For the text-containing cell, return its midpoint in (X, Y) coordinate format. 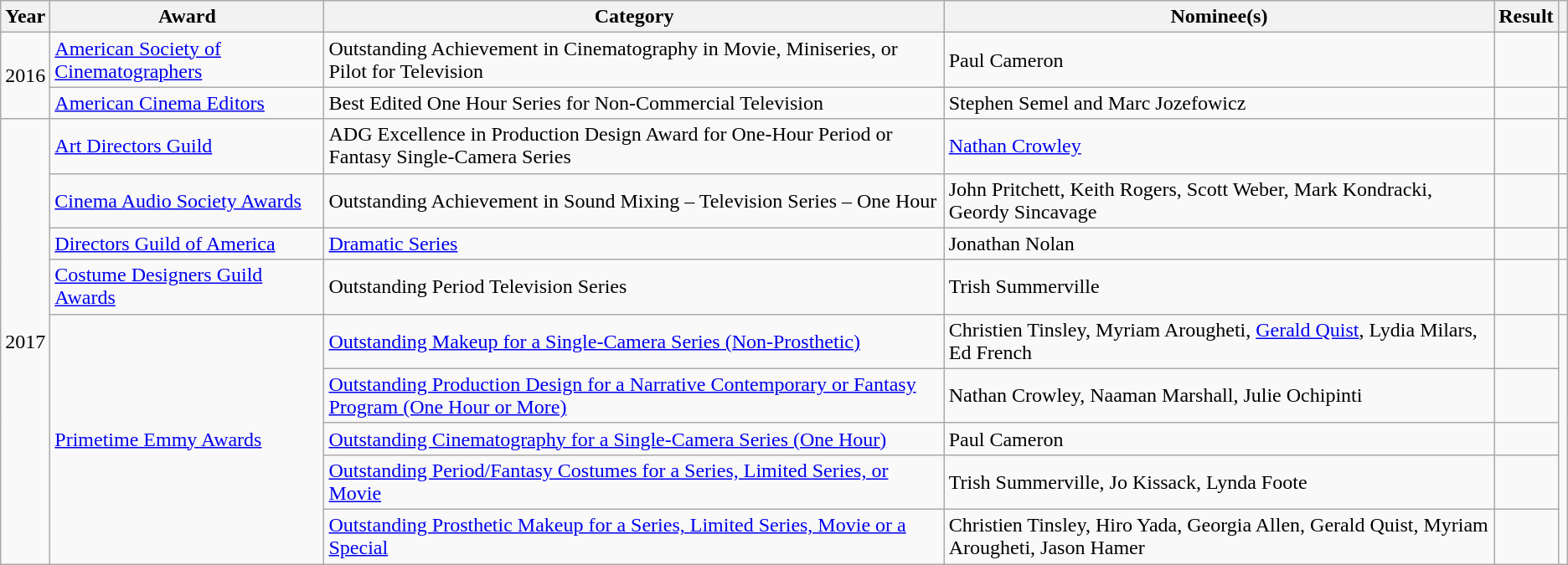
2016 (25, 75)
Directors Guild of America (188, 244)
Nathan Crowley, Naaman Marshall, Julie Ochipinti (1220, 395)
Outstanding Makeup for a Single-Camera Series (Non-Prosthetic) (634, 342)
Christien Tinsley, Hiro Yada, Georgia Allen, Gerald Quist, Myriam Arougheti, Jason Hamer (1220, 536)
Jonathan Nolan (1220, 244)
ADG Excellence in Production Design Award for One-Hour Period or Fantasy Single-Camera Series (634, 146)
Nathan Crowley (1220, 146)
Result (1526, 17)
Nominee(s) (1220, 17)
Art Directors Guild (188, 146)
Outstanding Period Television Series (634, 286)
Year (25, 17)
Outstanding Achievement in Cinematography in Movie, Miniseries, or Pilot for Television (634, 60)
Trish Summerville, Jo Kissack, Lynda Foote (1220, 482)
Award (188, 17)
Primetime Emmy Awards (188, 439)
Christien Tinsley, Myriam Arougheti, Gerald Quist, Lydia Milars, Ed French (1220, 342)
American Society of Cinematographers (188, 60)
Category (634, 17)
American Cinema Editors (188, 103)
Costume Designers Guild Awards (188, 286)
Outstanding Period/Fantasy Costumes for a Series, Limited Series, or Movie (634, 482)
Outstanding Cinematography for a Single-Camera Series (One Hour) (634, 439)
John Pritchett, Keith Rogers, Scott Weber, Mark Kondracki, Geordy Sincavage (1220, 201)
2017 (25, 342)
Dramatic Series (634, 244)
Cinema Audio Society Awards (188, 201)
Trish Summerville (1220, 286)
Outstanding Prosthetic Makeup for a Series, Limited Series, Movie or a Special (634, 536)
Outstanding Achievement in Sound Mixing – Television Series – One Hour (634, 201)
Outstanding Production Design for a Narrative Contemporary or Fantasy Program (One Hour or More) (634, 395)
Stephen Semel and Marc Jozefowicz (1220, 103)
Best Edited One Hour Series for Non-Commercial Television (634, 103)
